Determine the [x, y] coordinate at the center of the cell enclosing the given text.  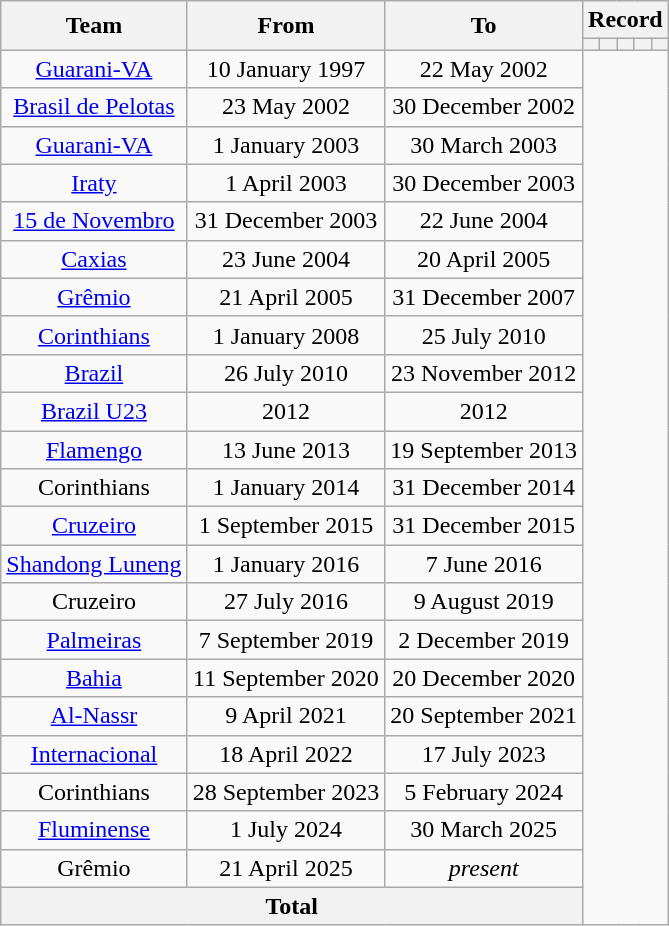
1 January 2014 [286, 488]
Team [94, 26]
20 December 2020 [484, 678]
13 June 2013 [286, 449]
15 de Novembro [94, 221]
5 February 2024 [484, 792]
23 November 2012 [484, 373]
Al-Nassr [94, 716]
1 January 2016 [286, 564]
Total [292, 906]
20 April 2005 [484, 259]
Palmeiras [94, 640]
25 July 2010 [484, 335]
31 December 2014 [484, 488]
1 September 2015 [286, 526]
7 June 2016 [484, 564]
Brasil de Pelotas [94, 107]
23 June 2004 [286, 259]
7 September 2019 [286, 640]
30 March 2003 [484, 145]
Internacional [94, 754]
Bahia [94, 678]
20 September 2021 [484, 716]
9 August 2019 [484, 602]
1 July 2024 [286, 830]
30 December 2003 [484, 183]
1 January 2003 [286, 145]
17 July 2023 [484, 754]
31 December 2007 [484, 297]
22 May 2002 [484, 69]
To [484, 26]
Brazil U23 [94, 411]
Brazil [94, 373]
21 April 2025 [286, 868]
Flamengo [94, 449]
Shandong Luneng [94, 564]
22 June 2004 [484, 221]
1 April 2003 [286, 183]
2 December 2019 [484, 640]
30 December 2002 [484, 107]
Fluminense [94, 830]
Iraty [94, 183]
28 September 2023 [286, 792]
10 January 1997 [286, 69]
31 December 2003 [286, 221]
19 September 2013 [484, 449]
Record [626, 20]
27 July 2016 [286, 602]
9 April 2021 [286, 716]
11 September 2020 [286, 678]
21 April 2005 [286, 297]
1 January 2008 [286, 335]
30 March 2025 [484, 830]
present [484, 868]
31 December 2015 [484, 526]
23 May 2002 [286, 107]
18 April 2022 [286, 754]
Caxias [94, 259]
From [286, 26]
26 July 2010 [286, 373]
